Pinpoint the cell where the given text exists, returning its (X, Y) midpoint coordinate. 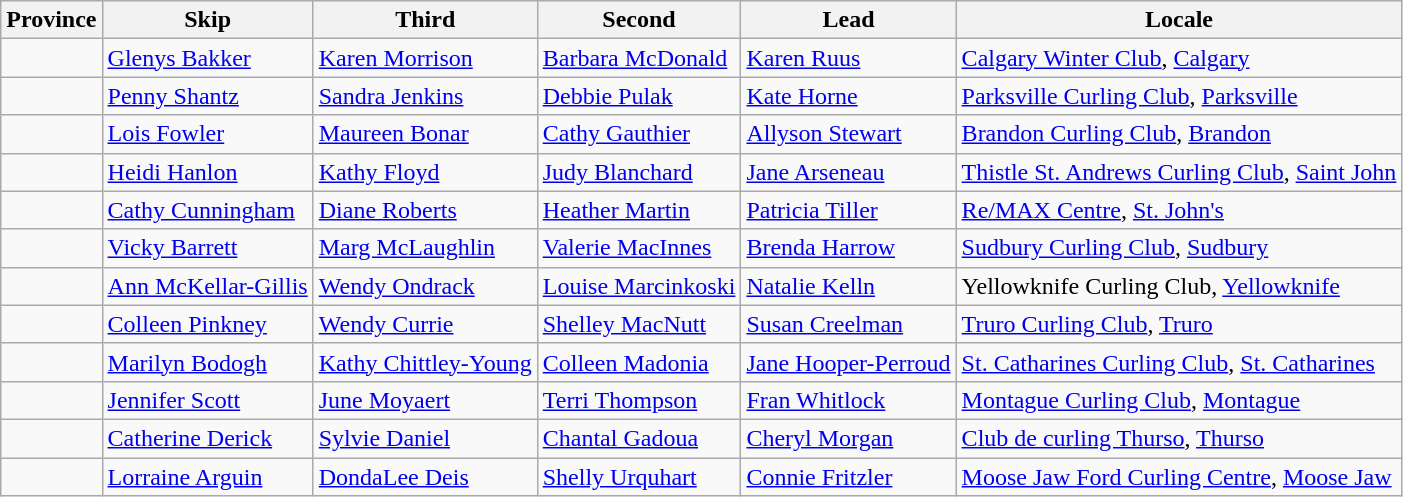
Wendy Ondrack (425, 286)
Brandon Curling Club, Brandon (1179, 134)
Shelly Urquhart (639, 477)
Barbara McDonald (639, 58)
Colleen Pinkney (208, 324)
Lorraine Arguin (208, 477)
Moose Jaw Ford Curling Centre, Moose Jaw (1179, 477)
Penny Shantz (208, 96)
Catherine Derick (208, 438)
Jane Arseneau (848, 172)
Club de curling Thurso, Thurso (1179, 438)
Cathy Cunningham (208, 210)
Vicky Barrett (208, 248)
Jennifer Scott (208, 400)
Yellowknife Curling Club, Yellowknife (1179, 286)
Kathy Chittley-Young (425, 362)
St. Catharines Curling Club, St. Catharines (1179, 362)
Debbie Pulak (639, 96)
Parksville Curling Club, Parksville (1179, 96)
Shelley MacNutt (639, 324)
Diane Roberts (425, 210)
Brenda Harrow (848, 248)
Jane Hooper-Perroud (848, 362)
Sudbury Curling Club, Sudbury (1179, 248)
Wendy Currie (425, 324)
Patricia Tiller (848, 210)
Fran Whitlock (848, 400)
Louise Marcinkoski (639, 286)
Colleen Madonia (639, 362)
Cheryl Morgan (848, 438)
Judy Blanchard (639, 172)
Lois Fowler (208, 134)
Chantal Gadoua (639, 438)
Locale (1179, 20)
Thistle St. Andrews Curling Club, Saint John (1179, 172)
Cathy Gauthier (639, 134)
Valerie MacInnes (639, 248)
Maureen Bonar (425, 134)
DondaLee Deis (425, 477)
Connie Fritzler (848, 477)
Truro Curling Club, Truro (1179, 324)
Sylvie Daniel (425, 438)
Allyson Stewart (848, 134)
Heidi Hanlon (208, 172)
Natalie Kelln (848, 286)
Marg McLaughlin (425, 248)
Ann McKellar-Gillis (208, 286)
Third (425, 20)
Calgary Winter Club, Calgary (1179, 58)
Terri Thompson (639, 400)
Susan Creelman (848, 324)
Kathy Floyd (425, 172)
Montague Curling Club, Montague (1179, 400)
Glenys Bakker (208, 58)
Karen Ruus (848, 58)
Sandra Jenkins (425, 96)
Re/MAX Centre, St. John's (1179, 210)
Lead (848, 20)
Marilyn Bodogh (208, 362)
June Moyaert (425, 400)
Second (639, 20)
Karen Morrison (425, 58)
Skip (208, 20)
Heather Martin (639, 210)
Kate Horne (848, 96)
Province (52, 20)
